Determine the (X, Y) coordinate at the center of the cell enclosing the given text.  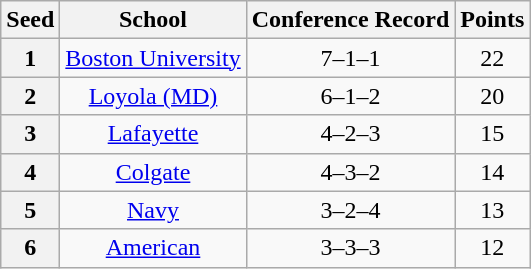
5 (30, 210)
4 (30, 172)
3–2–4 (350, 210)
American (153, 248)
Lafayette (153, 134)
School (153, 20)
Navy (153, 210)
20 (492, 96)
3–3–3 (350, 248)
12 (492, 248)
2 (30, 96)
4–2–3 (350, 134)
Conference Record (350, 20)
15 (492, 134)
6–1–2 (350, 96)
Seed (30, 20)
Points (492, 20)
1 (30, 58)
Colgate (153, 172)
22 (492, 58)
6 (30, 248)
3 (30, 134)
Loyola (MD) (153, 96)
4–3–2 (350, 172)
13 (492, 210)
Boston University (153, 58)
14 (492, 172)
7–1–1 (350, 58)
